Identify which cell holds the provided text, then report its [x, y] central coordinate. 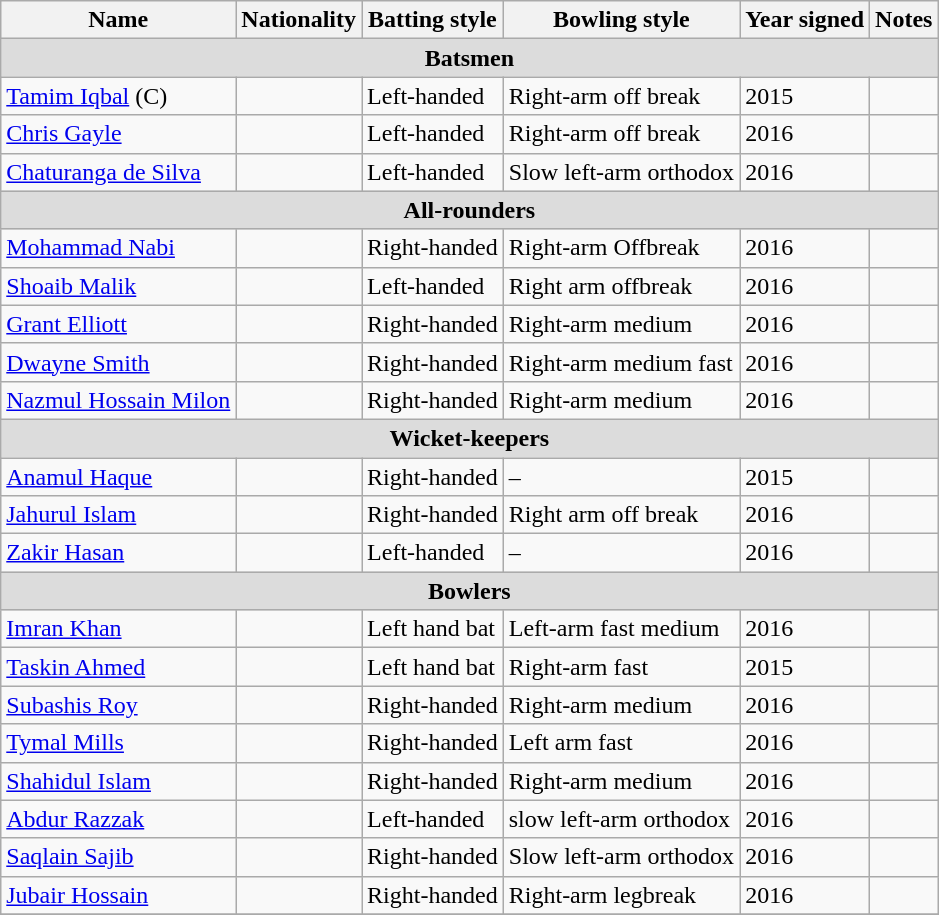
Right arm off break [621, 515]
slow left-arm orthodox [621, 819]
Batting style [433, 20]
Bowling style [621, 20]
Grant Elliott [118, 324]
Zakir Hasan [118, 553]
Name [118, 20]
Right-arm medium fast [621, 362]
Imran Khan [118, 629]
Batsmen [470, 58]
Nazmul Hossain Milon [118, 400]
Subashis Roy [118, 705]
Jubair Hossain [118, 895]
Right arm offbreak [621, 286]
Abdur Razzak [118, 819]
Left-arm fast medium [621, 629]
Chaturanga de Silva [118, 172]
Saqlain Sajib [118, 857]
Dwayne Smith [118, 362]
Right-arm fast [621, 667]
Nationality [299, 20]
Year signed [805, 20]
Jahurul Islam [118, 515]
Shoaib Malik [118, 286]
All-rounders [470, 210]
Mohammad Nabi [118, 248]
Bowlers [470, 591]
Anamul Haque [118, 477]
Chris Gayle [118, 134]
Tamim Iqbal (C) [118, 96]
Shahidul Islam [118, 781]
Taskin Ahmed [118, 667]
Wicket-keepers [470, 438]
Right-arm legbreak [621, 895]
Right-arm Offbreak [621, 248]
Notes [904, 20]
Tymal Mills [118, 743]
Left arm fast [621, 743]
